From the cell containing the given text, extract its center point as [X, Y] coordinate. 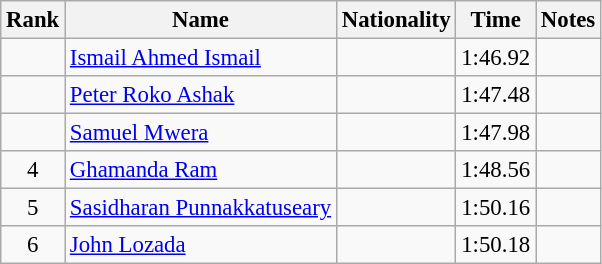
Ghamanda Ram [201, 170]
5 [33, 208]
Rank [33, 20]
1:48.56 [496, 170]
1:47.98 [496, 133]
1:50.16 [496, 208]
1:46.92 [496, 58]
Time [496, 20]
Name [201, 20]
Notes [568, 20]
Sasidharan Punnakkatuseary [201, 208]
Ismail Ahmed Ismail [201, 58]
1:47.48 [496, 95]
6 [33, 245]
Samuel Mwera [201, 133]
4 [33, 170]
Peter Roko Ashak [201, 95]
Nationality [396, 20]
John Lozada [201, 245]
1:50.18 [496, 245]
